Return (x, y) of the center of cell containing provided text 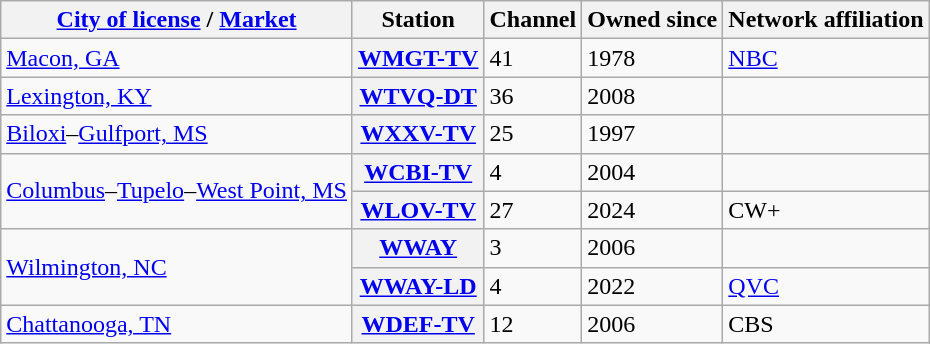
WMGT-TV (418, 58)
41 (533, 58)
WCBI-TV (418, 172)
CBS (826, 324)
12 (533, 324)
Biloxi–Gulfport, MS (177, 134)
WWAY-LD (418, 286)
CW+ (826, 210)
Owned since (652, 20)
Chattanooga, TN (177, 324)
36 (533, 96)
1997 (652, 134)
Station (418, 20)
2024 (652, 210)
Columbus–Tupelo–West Point, MS (177, 191)
25 (533, 134)
WWAY (418, 248)
27 (533, 210)
WXXV-TV (418, 134)
QVC (826, 286)
2008 (652, 96)
2022 (652, 286)
2004 (652, 172)
NBC (826, 58)
Network affiliation (826, 20)
Channel (533, 20)
Lexington, KY (177, 96)
WTVQ-DT (418, 96)
3 (533, 248)
1978 (652, 58)
Macon, GA (177, 58)
WLOV-TV (418, 210)
City of license / Market (177, 20)
Wilmington, NC (177, 267)
WDEF-TV (418, 324)
